Return [x, y] of the center of cell containing provided text 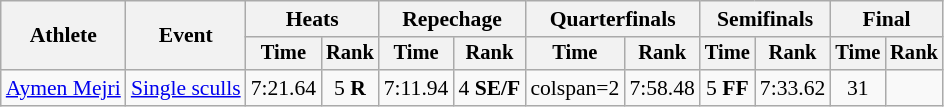
7:21.64 [284, 88]
Repechage [452, 19]
7:58.48 [662, 88]
Final [886, 19]
7:11.94 [416, 88]
Quarterfinals [612, 19]
7:33.62 [792, 88]
5 FF [728, 88]
Athlete [64, 36]
Single sculls [186, 88]
Event [186, 36]
Aymen Mejri [64, 88]
colspan=2 [574, 88]
Semifinals [765, 19]
5 R [350, 88]
4 SE/F [489, 88]
31 [858, 88]
Heats [312, 19]
